Extract the (X, Y) coordinate from the center of the cell holding the provided text.  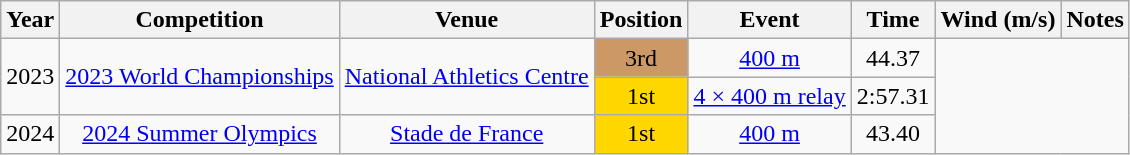
Year (30, 20)
Position (641, 20)
Venue (466, 20)
Wind (m/s) (998, 20)
Event (770, 20)
43.40 (893, 134)
2:57.31 (893, 96)
2023 World Championships (200, 77)
4 × 400 m relay (770, 96)
2023 (30, 77)
Competition (200, 20)
National Athletics Centre (466, 77)
Time (893, 20)
2024 Summer Olympics (200, 134)
44.37 (893, 58)
3rd (641, 58)
2024 (30, 134)
Stade de France (466, 134)
Notes (1095, 20)
